Search for the cell housing the specified text and yield its (X, Y) center coordinate. 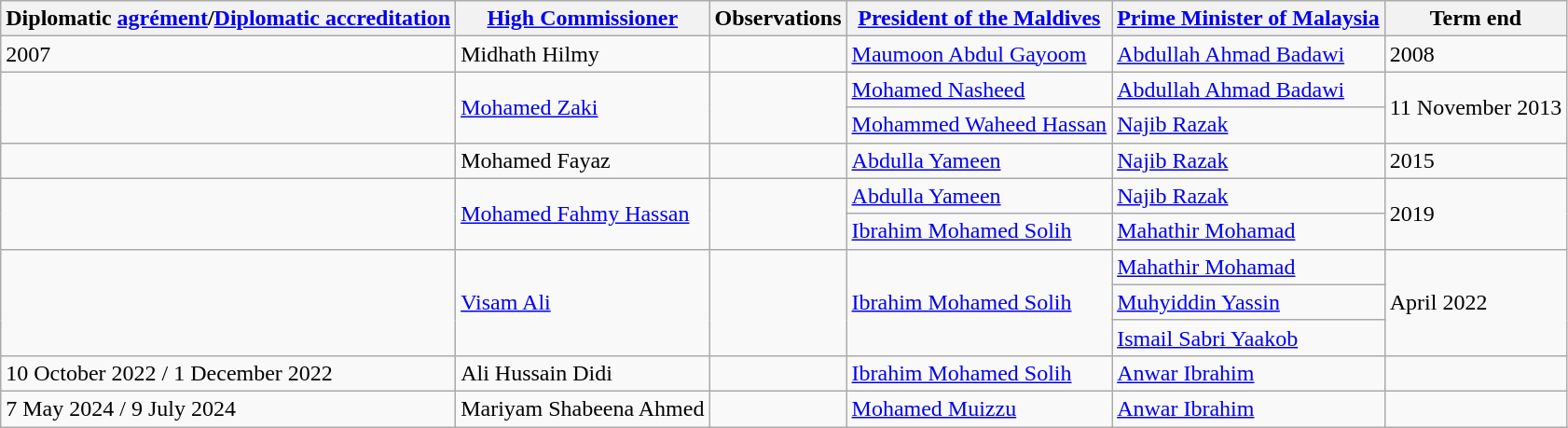
Midhath Hilmy (583, 54)
Mohamed Nasheed (979, 90)
Mohamed Fayaz (583, 160)
7 May 2024 / 9 July 2024 (228, 408)
Mariyam Shabeena Ahmed (583, 408)
Observations (777, 19)
2007 (228, 54)
2008 (1475, 54)
Ali Hussain Didi (583, 373)
Mohamed Fahmy Hassan (583, 214)
Term end (1475, 19)
2015 (1475, 160)
Ismail Sabri Yaakob (1249, 338)
10 October 2022 / 1 December 2022 (228, 373)
Mohammed Waheed Hassan (979, 125)
11 November 2013 (1475, 107)
President of the Maldives (979, 19)
Maumoon Abdul Gayoom (979, 54)
2019 (1475, 214)
Prime Minister of Malaysia (1249, 19)
Diplomatic agrément/Diplomatic accreditation (228, 19)
April 2022 (1475, 302)
Muhyiddin Yassin (1249, 302)
Mohamed Muizzu (979, 408)
High Commissioner (583, 19)
Visam Ali (583, 302)
Mohamed Zaki (583, 107)
